For the text-containing cell, return its midpoint in (X, Y) coordinate format. 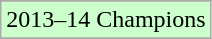
2013–14 Champions (106, 20)
